Pinpoint the cell where the given text exists, returning its [x, y] midpoint coordinate. 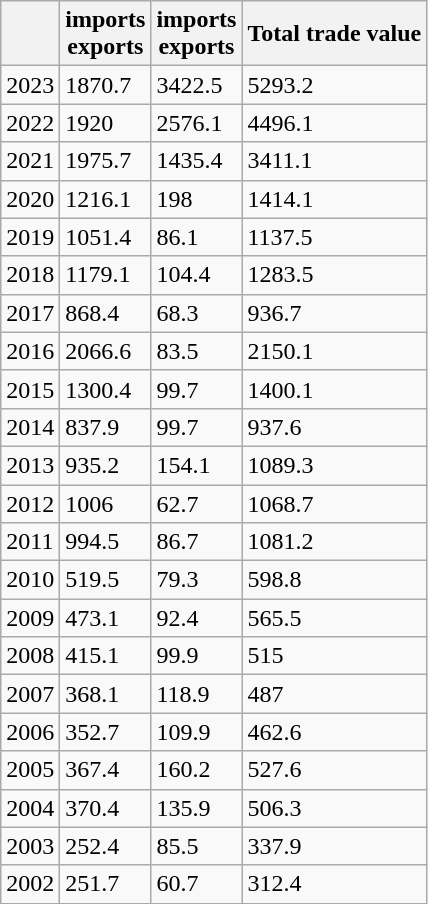
154.1 [196, 465]
2006 [30, 732]
2021 [30, 161]
198 [196, 199]
1068.7 [334, 503]
1089.3 [334, 465]
2576.1 [196, 123]
118.9 [196, 694]
337.9 [334, 846]
1400.1 [334, 389]
1081.2 [334, 542]
368.1 [106, 694]
1137.5 [334, 237]
2012 [30, 503]
527.6 [334, 770]
598.8 [334, 580]
935.2 [106, 465]
515 [334, 656]
92.4 [196, 618]
1435.4 [196, 161]
1283.5 [334, 275]
2004 [30, 808]
1179.1 [106, 275]
1300.4 [106, 389]
1870.7 [106, 85]
1051.4 [106, 237]
415.1 [106, 656]
2009 [30, 618]
2150.1 [334, 351]
3422.5 [196, 85]
2020 [30, 199]
2023 [30, 85]
2022 [30, 123]
868.4 [106, 313]
2016 [30, 351]
2008 [30, 656]
994.5 [106, 542]
85.5 [196, 846]
2010 [30, 580]
1216.1 [106, 199]
2015 [30, 389]
312.4 [334, 884]
83.5 [196, 351]
62.7 [196, 503]
506.3 [334, 808]
86.7 [196, 542]
60.7 [196, 884]
2003 [30, 846]
370.4 [106, 808]
86.1 [196, 237]
2007 [30, 694]
3411.1 [334, 161]
Total trade value [334, 34]
2011 [30, 542]
2014 [30, 427]
2013 [30, 465]
1414.1 [334, 199]
1920 [106, 123]
135.9 [196, 808]
2019 [30, 237]
2005 [30, 770]
109.9 [196, 732]
936.7 [334, 313]
5293.2 [334, 85]
2066.6 [106, 351]
1975.7 [106, 161]
4496.1 [334, 123]
937.6 [334, 427]
252.4 [106, 846]
99.9 [196, 656]
68.3 [196, 313]
837.9 [106, 427]
367.4 [106, 770]
160.2 [196, 770]
2017 [30, 313]
2002 [30, 884]
519.5 [106, 580]
1006 [106, 503]
104.4 [196, 275]
473.1 [106, 618]
565.5 [334, 618]
352.7 [106, 732]
79.3 [196, 580]
487 [334, 694]
251.7 [106, 884]
462.6 [334, 732]
2018 [30, 275]
